Output the (x, y) coordinate of the center of the cell containing the given text.  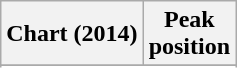
Chart (2014) (72, 34)
Peakposition (189, 34)
